Find where the given text appears and provide that cell's center as (x, y) coordinate. 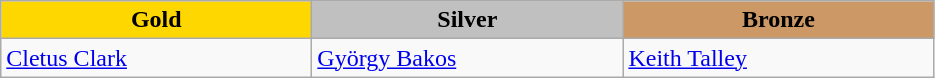
Gold (156, 20)
Cletus Clark (156, 58)
Bronze (778, 20)
György Bakos (468, 58)
Silver (468, 20)
Keith Talley (778, 58)
